Return the (X, Y) coordinate for the center point of the cell that contains the specified text.  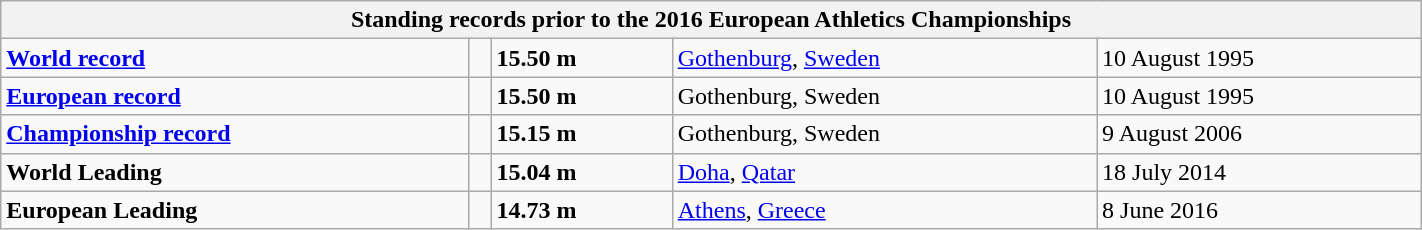
European Leading (235, 210)
Championship record (235, 134)
Athens, Greece (884, 210)
Standing records prior to the 2016 European Athletics Championships (711, 20)
European record (235, 96)
18 July 2014 (1260, 172)
15.04 m (582, 172)
Doha, Qatar (884, 172)
14.73 m (582, 210)
15.15 m (582, 134)
World Leading (235, 172)
World record (235, 58)
8 June 2016 (1260, 210)
9 August 2006 (1260, 134)
